Detect which cell encompasses the target text, then output its [x, y] center coordinate. 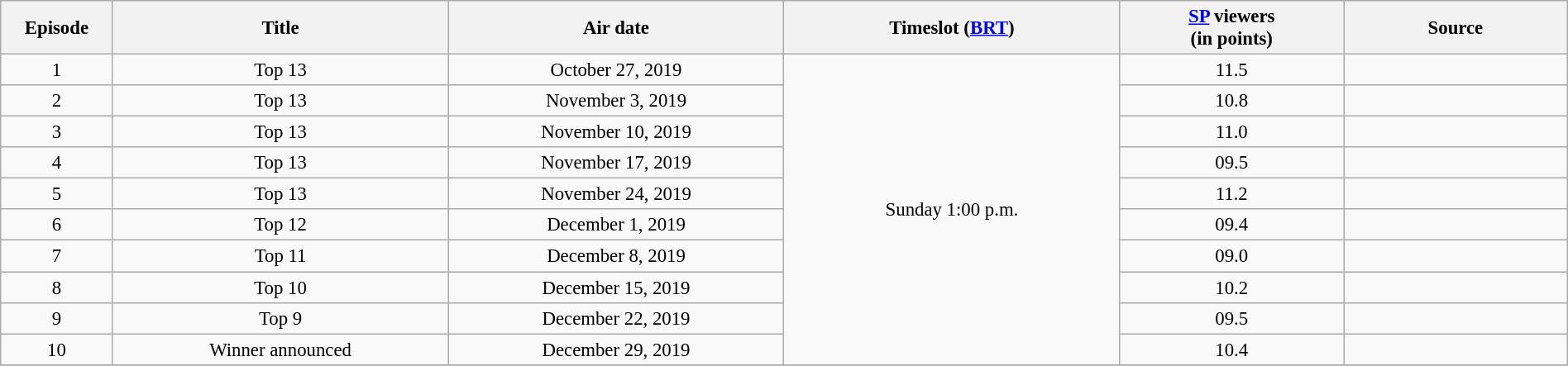
Episode [56, 28]
SP viewers(in points) [1232, 28]
Title [280, 28]
10.4 [1232, 349]
October 27, 2019 [616, 70]
11.2 [1232, 194]
November 3, 2019 [616, 101]
December 15, 2019 [616, 288]
10.2 [1232, 288]
8 [56, 288]
Timeslot (BRT) [952, 28]
November 24, 2019 [616, 194]
09.0 [1232, 256]
November 10, 2019 [616, 132]
December 22, 2019 [616, 318]
09.4 [1232, 226]
10 [56, 349]
11.0 [1232, 132]
Air date [616, 28]
December 29, 2019 [616, 349]
Source [1456, 28]
Top 10 [280, 288]
December 8, 2019 [616, 256]
Top 12 [280, 226]
Winner announced [280, 349]
4 [56, 163]
10.8 [1232, 101]
Top 9 [280, 318]
7 [56, 256]
1 [56, 70]
11.5 [1232, 70]
Top 11 [280, 256]
5 [56, 194]
December 1, 2019 [616, 226]
9 [56, 318]
6 [56, 226]
2 [56, 101]
3 [56, 132]
Sunday 1:00 p.m. [952, 210]
November 17, 2019 [616, 163]
